Determine the [x, y] coordinate at the center of the cell enclosing the given text.  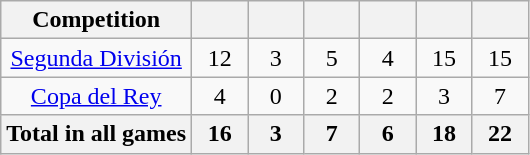
16 [220, 134]
Copa del Rey [96, 96]
Total in all games [96, 134]
0 [276, 96]
22 [500, 134]
Competition [96, 20]
5 [332, 58]
Segunda División [96, 58]
6 [388, 134]
18 [444, 134]
12 [220, 58]
